Output the [x, y] coordinate of the center of the cell containing the given text.  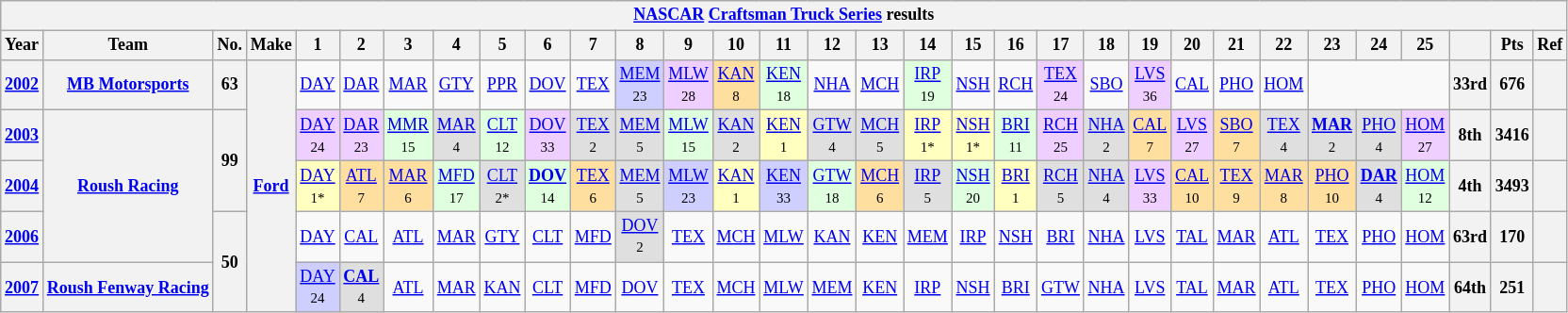
KEN1 [784, 136]
63 [230, 85]
676 [1511, 85]
KEN18 [784, 85]
24 [1379, 45]
Pts [1511, 45]
NHA4 [1106, 186]
5 [502, 45]
LVS36 [1150, 85]
2002 [23, 85]
KAN2 [736, 136]
3416 [1511, 136]
Make [271, 45]
64th [1470, 288]
19 [1150, 45]
DAR4 [1379, 186]
RCH5 [1061, 186]
HOM27 [1425, 136]
MFD17 [456, 186]
2004 [23, 186]
DAR [362, 85]
NSH1* [972, 136]
10 [736, 45]
DOV33 [548, 136]
8th [1470, 136]
IRP19 [927, 85]
No. [230, 45]
NSH20 [972, 186]
TEX9 [1236, 186]
9 [688, 45]
KEN33 [784, 186]
CAL10 [1193, 186]
BRI11 [1016, 136]
20 [1193, 45]
MCH5 [880, 136]
MAR8 [1283, 186]
PPR [502, 85]
MEM23 [640, 85]
LVS33 [1150, 186]
NHA2 [1106, 136]
KAN8 [736, 85]
50 [230, 262]
12 [832, 45]
BRI1 [1016, 186]
MMR15 [409, 136]
11 [784, 45]
DOV14 [548, 186]
99 [230, 160]
170 [1511, 237]
4 [456, 45]
MAR2 [1332, 136]
Roush Fenway Racing [128, 288]
PHO10 [1332, 186]
33rd [1470, 85]
DAY1* [318, 186]
TEX6 [593, 186]
SBO [1106, 85]
MLW23 [688, 186]
7 [593, 45]
ATL7 [362, 186]
17 [1061, 45]
RCH [1016, 85]
GTW18 [832, 186]
MLW15 [688, 136]
2003 [23, 136]
MCH6 [880, 186]
18 [1106, 45]
GTW4 [832, 136]
TEX2 [593, 136]
Team [128, 45]
Roush Racing [128, 187]
251 [1511, 288]
16 [1016, 45]
15 [972, 45]
6 [548, 45]
1 [318, 45]
DOV2 [640, 237]
CLT12 [502, 136]
2006 [23, 237]
LVS27 [1193, 136]
25 [1425, 45]
3493 [1511, 186]
2007 [23, 288]
2 [362, 45]
MB Motorsports [128, 85]
HOM12 [1425, 186]
MLW28 [688, 85]
DAR23 [362, 136]
RCH25 [1061, 136]
KAN1 [736, 186]
CAL4 [362, 288]
IRP1* [927, 136]
Year [23, 45]
IRP5 [927, 186]
SBO7 [1236, 136]
CLT2* [502, 186]
PHO4 [1379, 136]
TEX4 [1283, 136]
14 [927, 45]
CAL7 [1150, 136]
Ford [271, 186]
GTW [1061, 288]
8 [640, 45]
13 [880, 45]
22 [1283, 45]
23 [1332, 45]
Ref [1550, 45]
TEX24 [1061, 85]
MAR6 [409, 186]
63rd [1470, 237]
MAR4 [456, 136]
3 [409, 45]
4th [1470, 186]
21 [1236, 45]
NASCAR Craftsman Truck Series results [784, 15]
